For the text-containing cell, return its midpoint in (x, y) coordinate format. 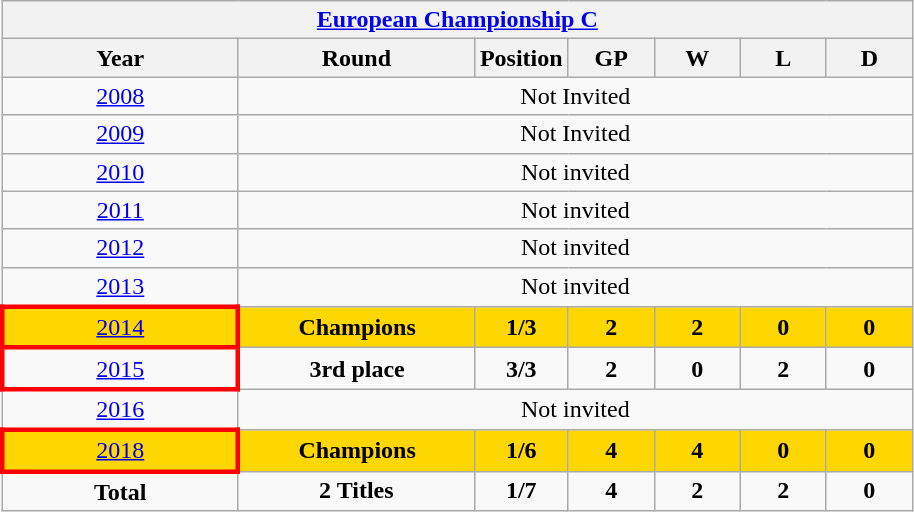
2 Titles (356, 491)
Year (120, 58)
3rd place (356, 368)
2012 (120, 248)
1/3 (521, 328)
W (697, 58)
Position (521, 58)
1/7 (521, 491)
2013 (120, 287)
2018 (120, 450)
2010 (120, 172)
2008 (120, 96)
2009 (120, 134)
2011 (120, 210)
D (869, 58)
2014 (120, 328)
Round (356, 58)
3/3 (521, 368)
L (783, 58)
2016 (120, 410)
Total (120, 491)
2015 (120, 368)
1/6 (521, 450)
European Championship C (457, 20)
GP (611, 58)
